Identify which cell holds the provided text, then report its (x, y) central coordinate. 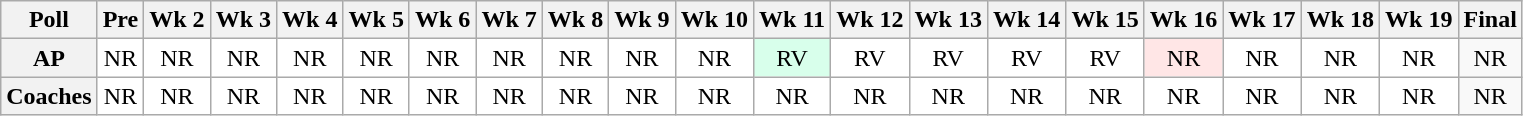
Final (1490, 20)
Wk 2 (177, 20)
AP (49, 58)
Wk 4 (310, 20)
Wk 6 (442, 20)
Wk 3 (243, 20)
Wk 18 (1340, 20)
Wk 13 (948, 20)
Wk 15 (1105, 20)
Wk 8 (575, 20)
Wk 17 (1262, 20)
Wk 16 (1183, 20)
Wk 11 (792, 20)
Wk 10 (714, 20)
Wk 19 (1419, 20)
Poll (49, 20)
Pre (120, 20)
Wk 9 (642, 20)
Wk 12 (870, 20)
Coaches (49, 96)
Wk 14 (1026, 20)
Wk 5 (376, 20)
Wk 7 (509, 20)
